Detect which cell encompasses the target text, then output its [X, Y] center coordinate. 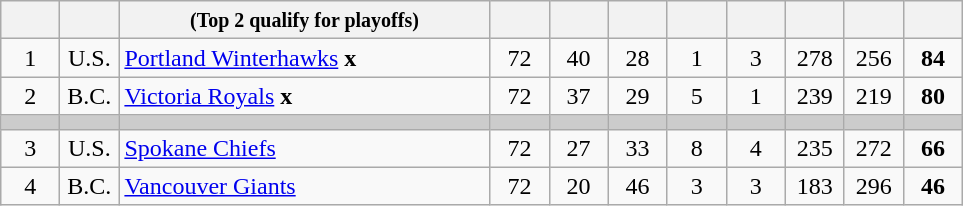
37 [578, 96]
219 [874, 96]
28 [638, 58]
Spokane Chiefs [304, 148]
278 [814, 58]
80 [932, 96]
5 [696, 96]
2 [30, 96]
296 [874, 186]
33 [638, 148]
(Top 2 qualify for playoffs) [304, 20]
40 [578, 58]
29 [638, 96]
20 [578, 186]
27 [578, 148]
183 [814, 186]
235 [814, 148]
272 [874, 148]
8 [696, 148]
Portland Winterhawks x [304, 58]
Victoria Royals x [304, 96]
256 [874, 58]
Vancouver Giants [304, 186]
84 [932, 58]
66 [932, 148]
239 [814, 96]
